Find where the given text appears and provide that cell's center as [x, y] coordinate. 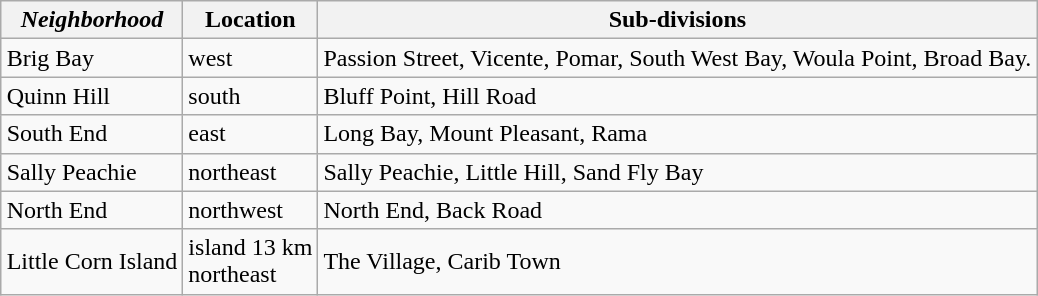
Quinn Hill [92, 96]
Location [250, 20]
south [250, 96]
Bluff Point, Hill Road [678, 96]
Brig Bay [92, 58]
North End [92, 210]
Sally Peachie [92, 172]
Neighborhood [92, 20]
Passion Street, Vicente, Pomar, South West Bay, Woula Point, Broad Bay. [678, 58]
island 13 kmnortheast [250, 262]
South End [92, 134]
northwest [250, 210]
west [250, 58]
Long Bay, Mount Pleasant, Rama [678, 134]
east [250, 134]
Little Corn Island [92, 262]
North End, Back Road [678, 210]
Sally Peachie, Little Hill, Sand Fly Bay [678, 172]
Sub-divisions [678, 20]
The Village, Carib Town [678, 262]
northeast [250, 172]
